For the text-containing cell, return its midpoint in [x, y] coordinate format. 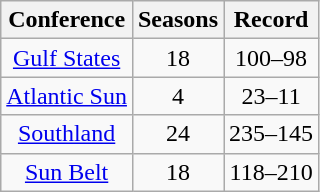
23–11 [272, 96]
Southland [67, 134]
Atlantic Sun [67, 96]
Record [272, 20]
Conference [67, 20]
Gulf States [67, 58]
24 [178, 134]
100–98 [272, 58]
Sun Belt [67, 172]
118–210 [272, 172]
Seasons [178, 20]
4 [178, 96]
235–145 [272, 134]
